Identify which cell holds the provided text, then report its [x, y] central coordinate. 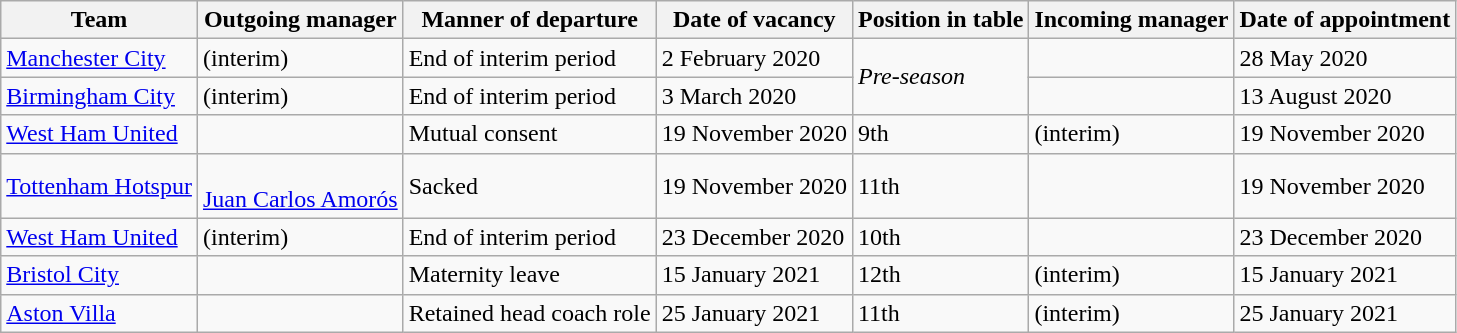
Outgoing manager [300, 20]
Manchester City [100, 58]
13 August 2020 [1345, 96]
Sacked [530, 186]
Juan Carlos Amorós [300, 186]
10th [940, 237]
Position in table [940, 20]
Maternity leave [530, 275]
Date of appointment [1345, 20]
Aston Villa [100, 313]
Tottenham Hotspur [100, 186]
Pre-season [940, 77]
2 February 2020 [754, 58]
28 May 2020 [1345, 58]
Manner of departure [530, 20]
12th [940, 275]
Incoming manager [1132, 20]
Team [100, 20]
Bristol City [100, 275]
Retained head coach role [530, 313]
3 March 2020 [754, 96]
Date of vacancy [754, 20]
Mutual consent [530, 134]
Birmingham City [100, 96]
9th [940, 134]
